Search for the cell housing the specified text and yield its [X, Y] center coordinate. 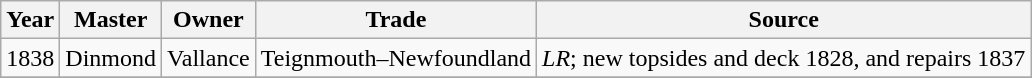
1838 [30, 58]
Teignmouth–Newfoundland [396, 58]
Owner [209, 20]
Dinmond [111, 58]
Master [111, 20]
Trade [396, 20]
Vallance [209, 58]
Year [30, 20]
Source [784, 20]
LR; new topsides and deck 1828, and repairs 1837 [784, 58]
